Return the [x, y] coordinate for the center point of the cell that contains the specified text.  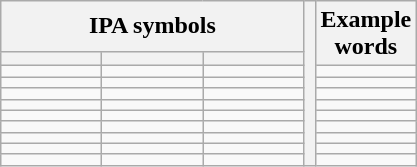
Example words [366, 34]
IPA symbols [152, 26]
